For the text-containing cell, return its midpoint in (x, y) coordinate format. 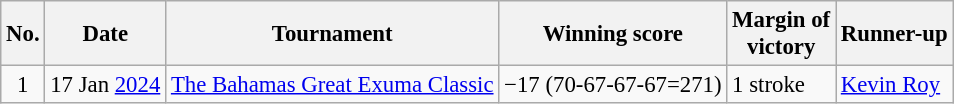
Kevin Roy (894, 85)
1 stroke (782, 85)
17 Jan 2024 (106, 85)
No. (23, 34)
Margin ofvictory (782, 34)
The Bahamas Great Exuma Classic (332, 85)
Tournament (332, 34)
Date (106, 34)
Winning score (613, 34)
1 (23, 85)
Runner-up (894, 34)
−17 (70-67-67-67=271) (613, 85)
